Determine the (x, y) coordinate at the center of the cell enclosing the given text.  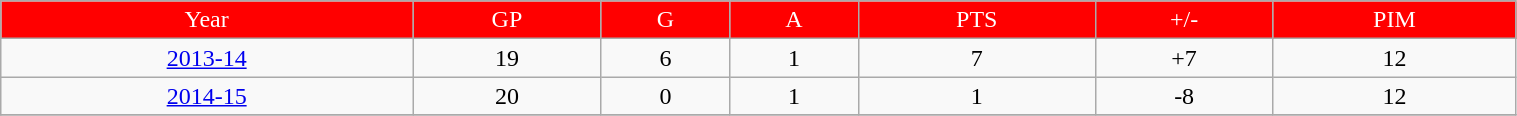
-8 (1184, 96)
6 (665, 58)
A (794, 20)
7 (976, 58)
20 (508, 96)
+7 (1184, 58)
+/- (1184, 20)
2013-14 (207, 58)
0 (665, 96)
G (665, 20)
2014-15 (207, 96)
PTS (976, 20)
PIM (1394, 20)
19 (508, 58)
Year (207, 20)
GP (508, 20)
